Locate the cell with the specified text and output its (x, y) center coordinate. 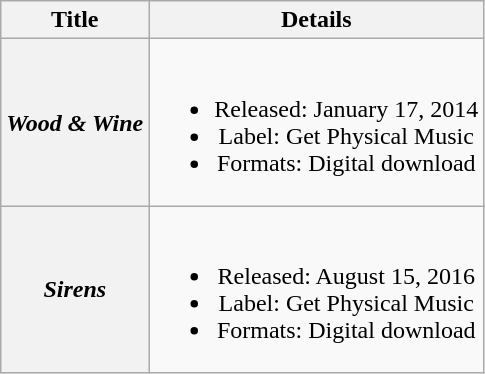
Sirens (75, 290)
Wood & Wine (75, 122)
Released: January 17, 2014Label: Get Physical MusicFormats: Digital download (316, 122)
Details (316, 20)
Released: August 15, 2016Label: Get Physical MusicFormats: Digital download (316, 290)
Title (75, 20)
